Locate the cell with the specified text and output its [x, y] center coordinate. 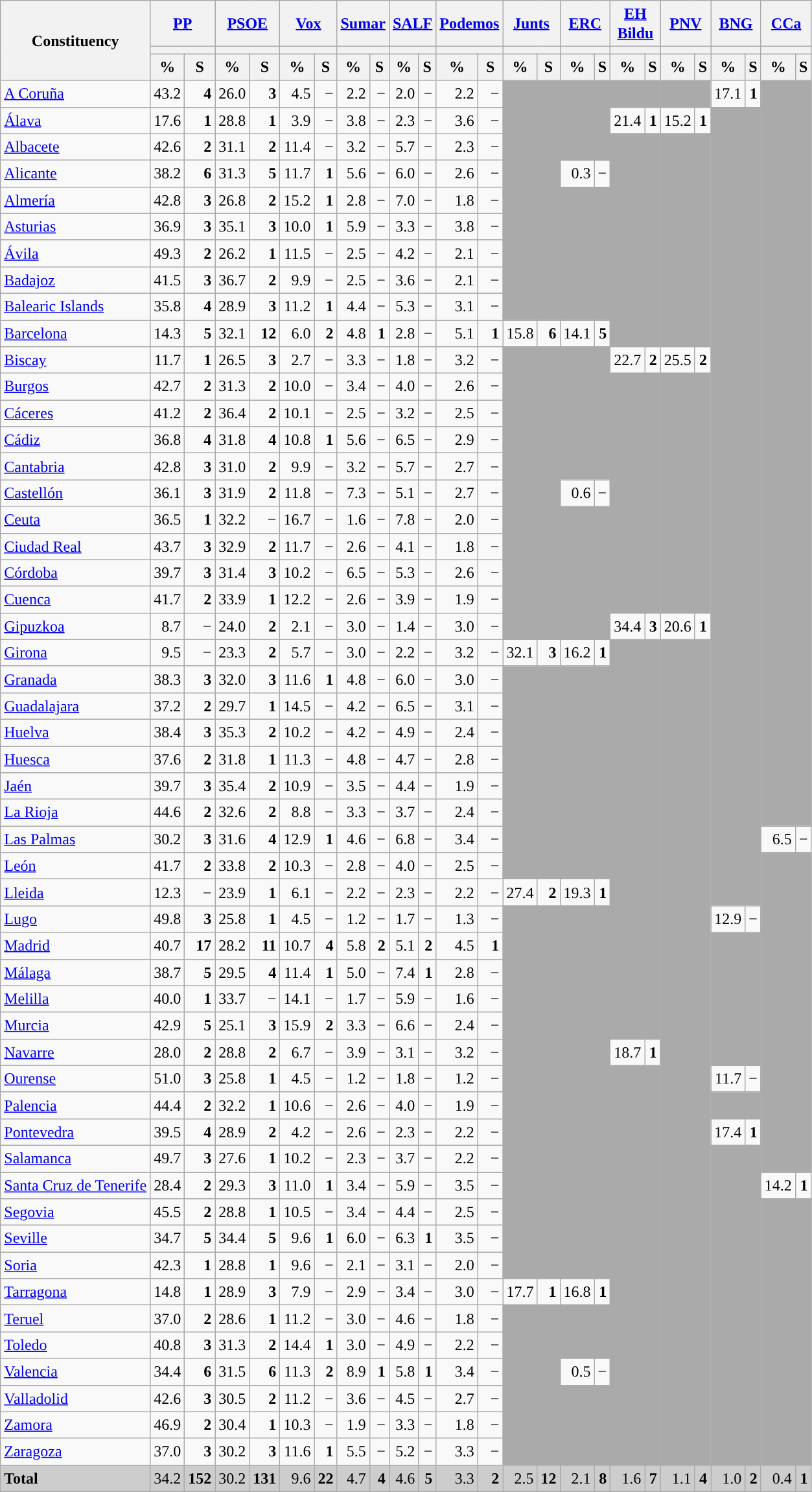
32.0 [232, 680]
14.3 [167, 333]
Tarragona [75, 1292]
Salamanca [75, 1158]
0.5 [577, 1372]
Córdoba [75, 573]
Constituency [75, 40]
6.6 [403, 1026]
Zaragoza [75, 1451]
ERC [585, 23]
7.0 [403, 200]
0.4 [778, 1478]
0.6 [577, 493]
26.2 [232, 253]
33.9 [232, 599]
Murcia [75, 1026]
40.7 [167, 945]
16.7 [297, 520]
Vox [308, 23]
39.5 [167, 1132]
31.5 [232, 1372]
27.4 [520, 892]
Asturias [75, 227]
31.9 [232, 493]
Alicante [75, 174]
Ourense [75, 1079]
10.7 [297, 945]
Gipuzkoa [75, 626]
31.1 [232, 147]
6.1 [297, 892]
49.3 [167, 253]
38.2 [167, 174]
Albacete [75, 147]
PSOE [248, 23]
CCa [786, 23]
Ávila [75, 253]
11 [264, 945]
24.0 [232, 626]
Balearic Islands [75, 306]
Palencia [75, 1105]
25.5 [678, 361]
22.7 [627, 361]
152 [200, 1478]
28.2 [232, 945]
7.3 [353, 493]
Sumar [363, 23]
Cádiz [75, 440]
42.9 [167, 1026]
Madrid [75, 945]
31.4 [232, 573]
28.4 [167, 1185]
25.1 [232, 1026]
43.7 [167, 546]
10.8 [297, 440]
5.0 [353, 973]
Santa Cruz de Tenerife [75, 1185]
15.9 [297, 1026]
Huelva [75, 733]
44.6 [167, 813]
17 [200, 945]
36.4 [232, 414]
41.2 [167, 414]
BNG [736, 23]
5.5 [353, 1451]
7.4 [403, 973]
51.0 [167, 1079]
29.5 [232, 973]
PP [183, 23]
27.6 [232, 1158]
37.6 [167, 759]
15.8 [520, 333]
Teruel [75, 1319]
Granada [75, 680]
8.7 [167, 626]
6.7 [297, 1052]
31.6 [232, 839]
18.7 [627, 1052]
42.3 [167, 1266]
23.3 [232, 652]
49.7 [167, 1158]
38.4 [167, 733]
40.0 [167, 999]
7.9 [297, 1292]
Girona [75, 652]
Badajoz [75, 280]
Burgos [75, 386]
PNV [686, 23]
131 [264, 1478]
26.0 [232, 93]
35.8 [167, 306]
8.8 [297, 813]
Barcelona [75, 333]
35.1 [232, 227]
1.0 [728, 1478]
49.8 [167, 919]
36.7 [232, 280]
32.9 [232, 546]
36.1 [167, 493]
0.3 [577, 174]
31.0 [232, 467]
4.1 [403, 546]
11.5 [297, 253]
44.4 [167, 1105]
10.5 [297, 1213]
Jaén [75, 786]
10.1 [297, 414]
30.4 [232, 1425]
17.6 [167, 121]
1.1 [678, 1478]
14.8 [167, 1292]
1.4 [403, 626]
Ciudad Real [75, 546]
36.5 [167, 520]
12.3 [167, 892]
5.2 [403, 1451]
Junts [531, 23]
7 [653, 1478]
22 [325, 1478]
23.9 [232, 892]
19.3 [577, 892]
Lugo [75, 919]
14.5 [297, 705]
28.0 [167, 1052]
29.3 [232, 1185]
20.6 [678, 626]
Valencia [75, 1372]
10.6 [297, 1105]
6.3 [403, 1238]
14.4 [297, 1345]
Cuenca [75, 599]
36.9 [167, 227]
32.6 [232, 813]
17.7 [520, 1292]
30.5 [232, 1398]
Cantabria [75, 467]
40.8 [167, 1345]
46.9 [167, 1425]
33.8 [232, 866]
6.8 [403, 839]
41.5 [167, 280]
37.2 [167, 705]
SALF [412, 23]
11.0 [297, 1185]
León [75, 866]
7.8 [403, 520]
Melilla [75, 999]
26.5 [232, 361]
8.9 [353, 1372]
11.8 [297, 493]
33.7 [232, 999]
Ceuta [75, 520]
42.7 [167, 386]
45.5 [167, 1213]
10.9 [297, 786]
Total [75, 1478]
34.7 [167, 1238]
Álava [75, 121]
Soria [75, 1266]
EH Bildu [635, 23]
34.2 [167, 1478]
17.1 [728, 93]
Almería [75, 200]
La Rioja [75, 813]
14.2 [778, 1185]
Navarre [75, 1052]
17.4 [728, 1132]
29.7 [232, 705]
16.2 [577, 652]
Valladolid [75, 1398]
35.3 [232, 733]
Las Palmas [75, 839]
Málaga [75, 973]
Podemos [469, 23]
Guadalajara [75, 705]
36.8 [167, 440]
Biscay [75, 361]
21.4 [627, 121]
Huesca [75, 759]
Zamora [75, 1425]
Cáceres [75, 414]
9.5 [167, 652]
Seville [75, 1238]
16.8 [577, 1292]
Pontevedra [75, 1132]
Toledo [75, 1345]
8 [603, 1478]
38.3 [167, 680]
A Coruña [75, 93]
12.2 [297, 599]
43.2 [167, 93]
38.7 [167, 973]
35.4 [232, 786]
26.8 [232, 200]
1.3 [457, 919]
Castellón [75, 493]
28.6 [232, 1319]
Lleida [75, 892]
Segovia [75, 1213]
